Search for the cell housing the specified text and yield its (x, y) center coordinate. 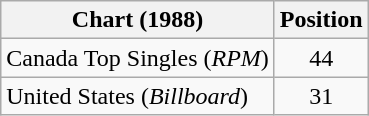
44 (321, 58)
Canada Top Singles (RPM) (138, 58)
31 (321, 96)
Position (321, 20)
United States (Billboard) (138, 96)
Chart (1988) (138, 20)
